Scan for the cell matching the given text and deliver its [x, y] coordinate at center. 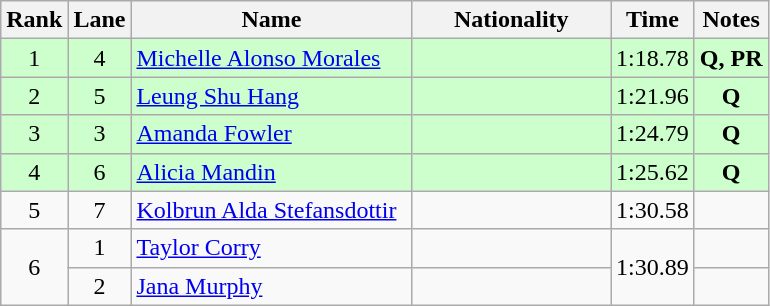
Amanda Fowler [272, 134]
Alicia Mandin [272, 172]
Nationality [512, 20]
Kolbrun Alda Stefansdottir [272, 210]
Rank [34, 20]
1:18.78 [653, 58]
Lane [100, 20]
1:30.58 [653, 210]
Taylor Corry [272, 248]
1:25.62 [653, 172]
Time [653, 20]
1:30.89 [653, 267]
1:24.79 [653, 134]
Michelle Alonso Morales [272, 58]
Jana Murphy [272, 286]
Notes [731, 20]
Q, PR [731, 58]
Leung Shu Hang [272, 96]
Name [272, 20]
1:21.96 [653, 96]
7 [100, 210]
